Determine the (X, Y) coordinate at the center of the cell enclosing the given text.  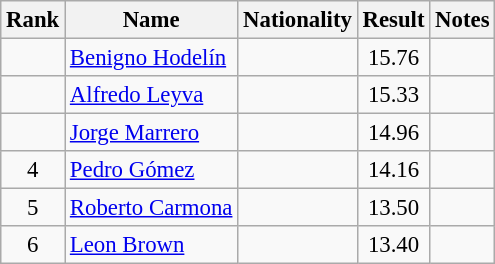
Result (394, 20)
Notes (462, 20)
13.50 (394, 208)
4 (33, 170)
Jorge Marrero (152, 133)
Leon Brown (152, 245)
Alfredo Leyva (152, 95)
15.76 (394, 58)
Roberto Carmona (152, 208)
14.16 (394, 170)
15.33 (394, 95)
Pedro Gómez (152, 170)
Name (152, 20)
6 (33, 245)
5 (33, 208)
13.40 (394, 245)
14.96 (394, 133)
Benigno Hodelín (152, 58)
Nationality (298, 20)
Rank (33, 20)
